Scan for the cell matching the given text and deliver its (X, Y) coordinate at center. 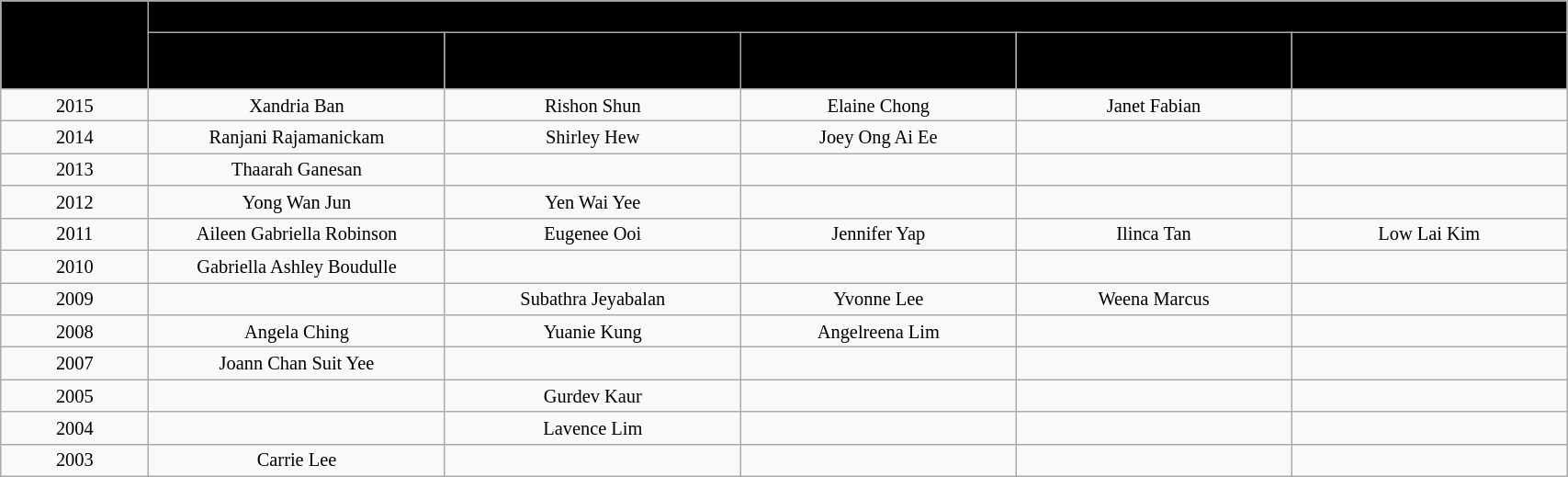
2004 (75, 428)
Miss Malaysia Chinese (1429, 61)
Yong Wan Jun (297, 202)
Gurdev Kaur (592, 395)
2012 (75, 202)
Yen Wai Yee (592, 202)
Lavence Lim (592, 428)
Angela Ching (297, 331)
2009 (75, 298)
Eugenee Ooi (592, 233)
Joann Chan Suit Yee (297, 362)
Carrie Lee (297, 460)
2008 (75, 331)
Thaarah Ganesan (297, 169)
2011 (75, 233)
Miss Malaysia Tourism Metropolitan (878, 61)
Shirley Hew (592, 136)
Ilinca Tan (1154, 233)
2010 (75, 267)
Miss Malaysia Tourism Queen Of The Year (592, 61)
Xandria Ban (297, 105)
2013 (75, 169)
Rishon Shun (592, 105)
Miss Malaysia Tourism (297, 61)
Yvonne Lee (878, 298)
2007 (75, 362)
Yuanie Kung (592, 331)
Jennifer Yap (878, 233)
Angelreena Lim (878, 331)
Ranjani Rajamanickam (297, 136)
Gabriella Ashley Boudulle (297, 267)
Miss Malaysia Tourism Global (1154, 61)
Weena Marcus (1154, 298)
Year (75, 44)
2003 (75, 460)
2015 (75, 105)
Aileen Gabriella Robinson (297, 233)
Elaine Chong (878, 105)
Miss Malaysia Tourism Pageant Elemental Court Titlists (858, 17)
2014 (75, 136)
Joey Ong Ai Ee (878, 136)
Low Lai Kim (1429, 233)
Subathra Jeyabalan (592, 298)
2005 (75, 395)
Janet Fabian (1154, 105)
